Locate the cell with the specified text and output its [x, y] center coordinate. 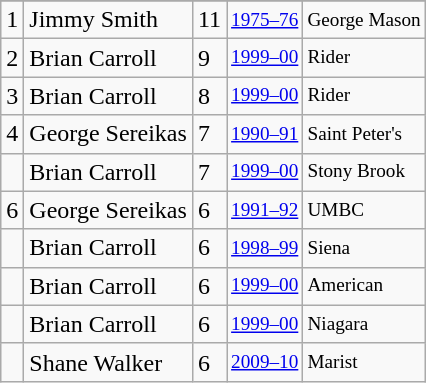
Shane Walker [108, 362]
American [364, 286]
2009–10 [265, 362]
Saint Peter's [364, 134]
Niagara [364, 324]
1 [12, 20]
Stony Brook [364, 172]
1975–76 [265, 20]
1990–91 [265, 134]
9 [209, 58]
3 [12, 96]
UMBC [364, 210]
Marist [364, 362]
1998–99 [265, 248]
8 [209, 96]
George Mason [364, 20]
1991–92 [265, 210]
11 [209, 20]
Jimmy Smith [108, 20]
Siena [364, 248]
2 [12, 58]
4 [12, 134]
